Provide the (x, y) coordinate of the cell's center where the given text is located.  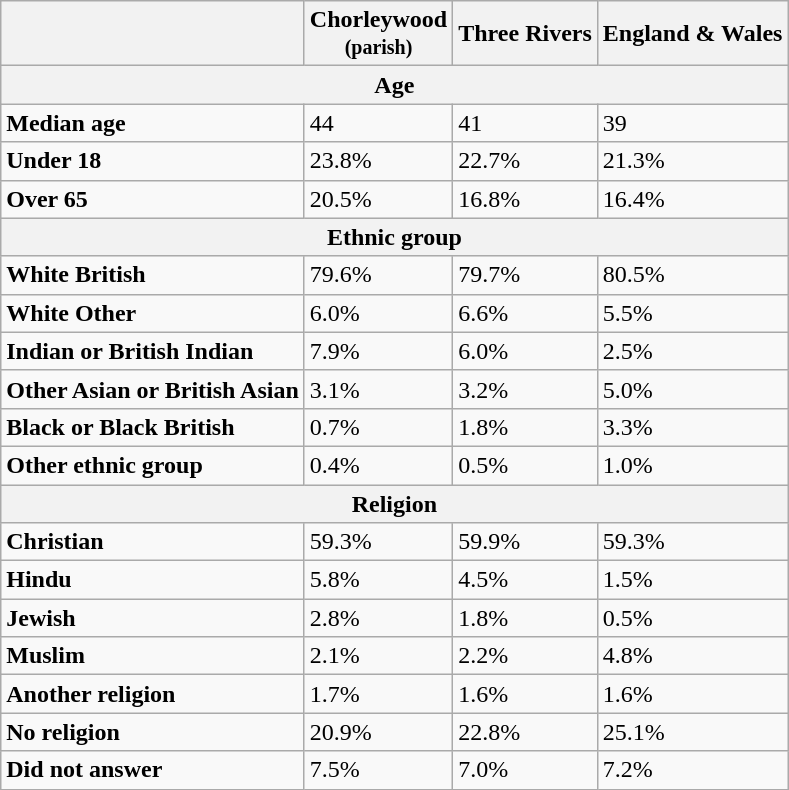
3.2% (526, 389)
3.3% (692, 427)
22.7% (526, 161)
Christian (153, 542)
1.7% (378, 694)
Hindu (153, 580)
England & Wales (692, 34)
41 (526, 123)
7.2% (692, 770)
3.1% (378, 389)
7.0% (526, 770)
Did not answer (153, 770)
Age (394, 85)
Indian or British Indian (153, 351)
2.1% (378, 656)
1.5% (692, 580)
Muslim (153, 656)
Another religion (153, 694)
16.8% (526, 199)
Three Rivers (526, 34)
44 (378, 123)
Religion (394, 503)
1.0% (692, 465)
Under 18 (153, 161)
79.6% (378, 275)
20.9% (378, 732)
Black or Black British (153, 427)
4.8% (692, 656)
20.5% (378, 199)
4.5% (526, 580)
2.8% (378, 618)
2.2% (526, 656)
No religion (153, 732)
59.9% (526, 542)
Over 65 (153, 199)
16.4% (692, 199)
23.8% (378, 161)
7.9% (378, 351)
2.5% (692, 351)
80.5% (692, 275)
White Other (153, 313)
Chorleywood (parish) (378, 34)
5.8% (378, 580)
Ethnic group (394, 237)
Other ethnic group (153, 465)
6.6% (526, 313)
5.0% (692, 389)
22.8% (526, 732)
Median age (153, 123)
Other Asian or British Asian (153, 389)
5.5% (692, 313)
7.5% (378, 770)
21.3% (692, 161)
39 (692, 123)
Jewish (153, 618)
25.1% (692, 732)
0.7% (378, 427)
0.4% (378, 465)
79.7% (526, 275)
White British (153, 275)
